Capture the cell that displays the provided text and extract its [X, Y] central coordinate. 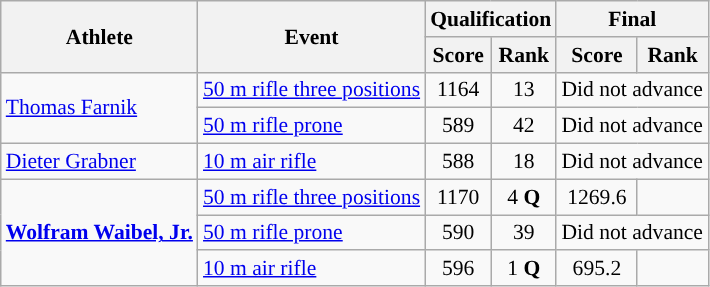
1269.6 [596, 197]
695.2 [596, 269]
39 [524, 233]
Event [312, 36]
4 Q [524, 197]
Wolfram Waibel, Jr. [100, 232]
Dieter Grabner [100, 162]
Thomas Farnik [100, 108]
589 [458, 126]
18 [524, 162]
1164 [458, 90]
1170 [458, 197]
596 [458, 269]
Qualification [490, 19]
590 [458, 233]
Final [632, 19]
13 [524, 90]
588 [458, 162]
1 Q [524, 269]
42 [524, 126]
Athlete [100, 36]
